Return the [x, y] coordinate for the center point of the cell that contains the specified text.  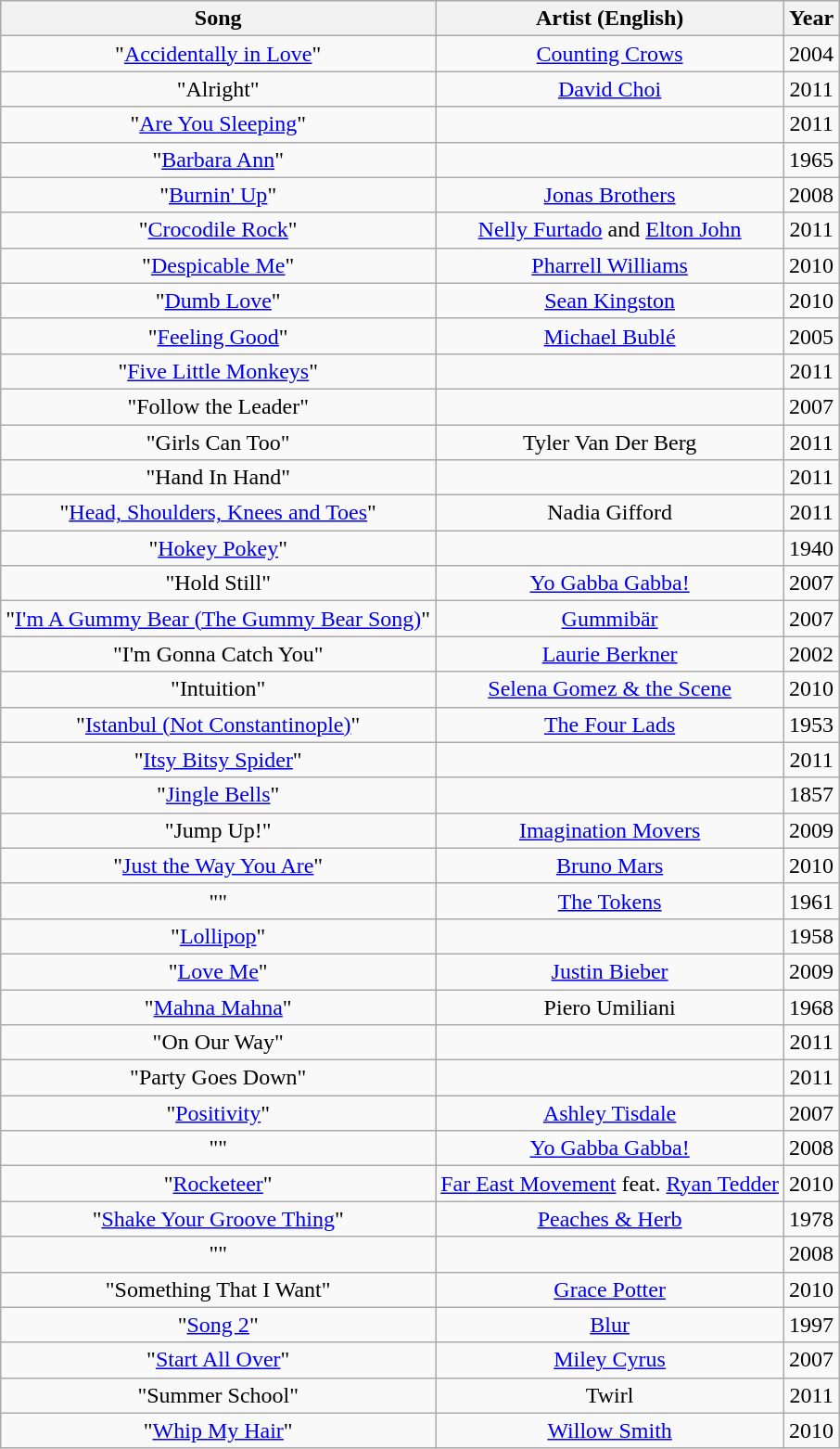
"Something That I Want" [219, 1289]
1961 [812, 901]
"Love Me" [219, 971]
Selena Gomez & the Scene [610, 689]
Nelly Furtado and Elton John [610, 230]
2005 [812, 336]
Miley Cyrus [610, 1360]
"Despicable Me" [219, 265]
"Follow the Leader" [219, 406]
Song [219, 19]
"Dumb Love" [219, 301]
"Lollipop" [219, 936]
The Tokens [610, 901]
"Head, Shoulders, Knees and Toes" [219, 513]
Bruno Mars [610, 866]
"Start All Over" [219, 1360]
"Itsy Bitsy Spider" [219, 760]
"Burnin' Up" [219, 195]
1965 [812, 160]
Justin Bieber [610, 971]
"Girls Can Too" [219, 442]
1997 [812, 1325]
Blur [610, 1325]
Peaches & Herb [610, 1219]
Piero Umiliani [610, 1007]
1857 [812, 795]
"Summer School" [219, 1395]
Laurie Berkner [610, 654]
Twirl [610, 1395]
Pharrell Williams [610, 265]
1958 [812, 936]
"Whip My Hair" [219, 1430]
Tyler Van Der Berg [610, 442]
"Party Goes Down" [219, 1078]
Willow Smith [610, 1430]
"Just the Way You Are" [219, 866]
"On Our Way" [219, 1043]
"Feeling Good" [219, 336]
"Are You Sleeping" [219, 124]
2004 [812, 54]
2002 [812, 654]
"I'm A Gummy Bear (The Gummy Bear Song)" [219, 619]
"I'm Gonna Catch You" [219, 654]
Far East Movement feat. Ryan Tedder [610, 1184]
1940 [812, 548]
"Shake Your Groove Thing" [219, 1219]
"Song 2" [219, 1325]
"Istanbul (Not Constantinople)" [219, 724]
David Choi [610, 89]
"Five Little Monkeys" [219, 371]
"Mahna Mahna" [219, 1007]
Artist (English) [610, 19]
The Four Lads [610, 724]
Gummibär [610, 619]
"Intuition" [219, 689]
1978 [812, 1219]
"Alright" [219, 89]
Grace Potter [610, 1289]
"Hold Still" [219, 583]
"Accidentally in Love" [219, 54]
Counting Crows [610, 54]
"Rocketeer" [219, 1184]
Michael Bublé [610, 336]
"Jump Up!" [219, 830]
1968 [812, 1007]
"Barbara Ann" [219, 160]
Sean Kingston [610, 301]
"Jingle Bells" [219, 795]
"Positivity" [219, 1113]
1953 [812, 724]
Year [812, 19]
Imagination Movers [610, 830]
Jonas Brothers [610, 195]
"Hokey Pokey" [219, 548]
"Hand In Hand" [219, 478]
Ashley Tisdale [610, 1113]
Nadia Gifford [610, 513]
"Crocodile Rock" [219, 230]
